Scan for the cell matching the given text and deliver its (x, y) coordinate at center. 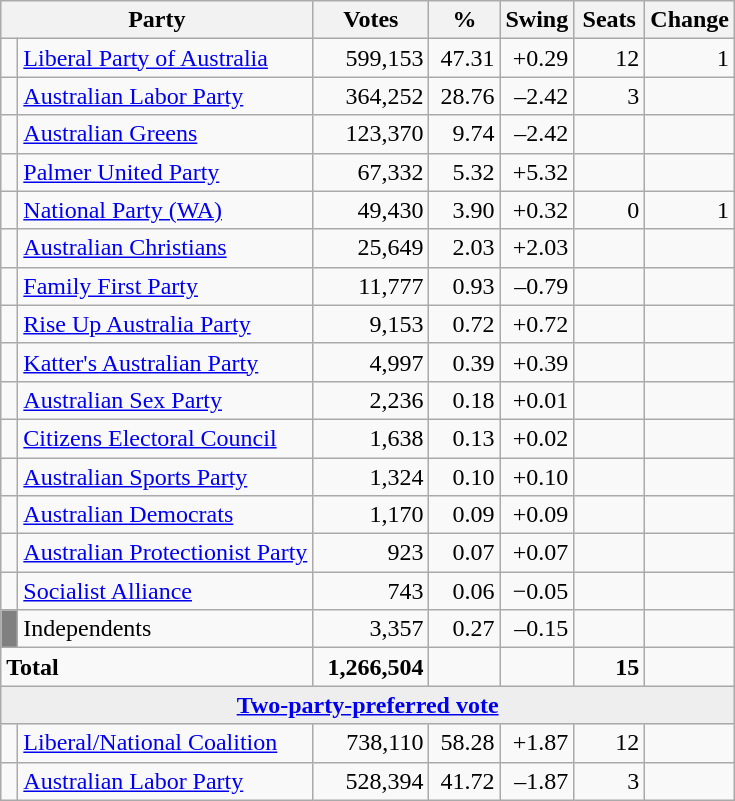
Katter's Australian Party (166, 362)
Australian Democrats (166, 515)
123,370 (371, 134)
0.93 (464, 286)
1,266,504 (371, 667)
3.90 (464, 210)
0.06 (464, 591)
Australian Sports Party (166, 477)
58.28 (464, 743)
+0.39 (537, 362)
1,324 (371, 477)
Two-party-preferred vote (368, 705)
+0.10 (537, 477)
Liberal/National Coalition (166, 743)
0.13 (464, 438)
1,638 (371, 438)
Australian Protectionist Party (166, 553)
923 (371, 553)
Liberal Party of Australia (166, 58)
Party (157, 20)
+0.07 (537, 553)
Total (157, 667)
+0.29 (537, 58)
Swing (537, 20)
67,332 (371, 172)
0.39 (464, 362)
25,649 (371, 248)
364,252 (371, 96)
+0.09 (537, 515)
–1.87 (537, 781)
Socialist Alliance (166, 591)
4,997 (371, 362)
0 (610, 210)
+2.03 (537, 248)
+0.01 (537, 400)
+1.87 (537, 743)
% (464, 20)
National Party (WA) (166, 210)
0.27 (464, 629)
743 (371, 591)
Australian Christians (166, 248)
Independents (166, 629)
Citizens Electoral Council (166, 438)
−0.05 (537, 591)
Australian Sex Party (166, 400)
+0.32 (537, 210)
9,153 (371, 324)
47.31 (464, 58)
41.72 (464, 781)
1,170 (371, 515)
+0.72 (537, 324)
0.72 (464, 324)
11,777 (371, 286)
15 (610, 667)
2,236 (371, 400)
–0.79 (537, 286)
Rise Up Australia Party (166, 324)
Votes (371, 20)
Palmer United Party (166, 172)
0.07 (464, 553)
49,430 (371, 210)
0.10 (464, 477)
28.76 (464, 96)
Change (690, 20)
3,357 (371, 629)
Australian Greens (166, 134)
0.18 (464, 400)
5.32 (464, 172)
Seats (610, 20)
–0.15 (537, 629)
0.09 (464, 515)
599,153 (371, 58)
+5.32 (537, 172)
2.03 (464, 248)
Family First Party (166, 286)
9.74 (464, 134)
+0.02 (537, 438)
528,394 (371, 781)
738,110 (371, 743)
